For the text-containing cell, return its midpoint in (x, y) coordinate format. 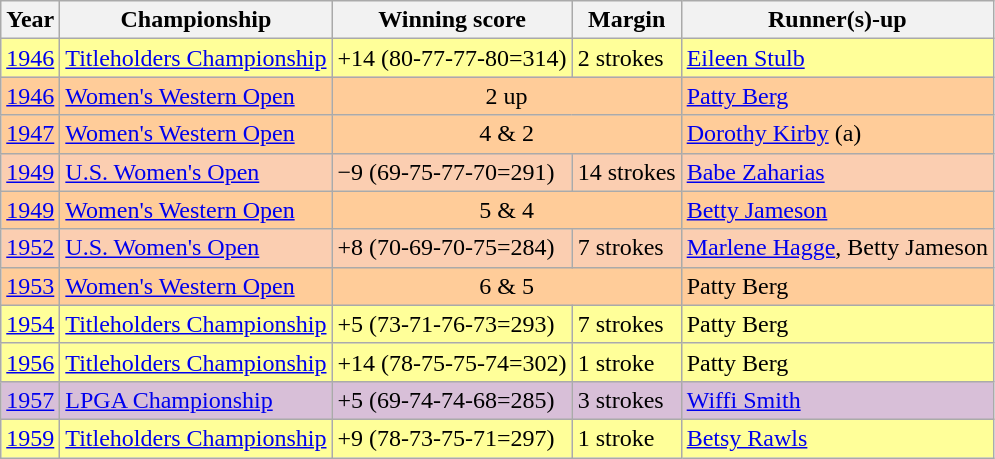
14 strokes (626, 172)
Wiffi Smith (837, 400)
1957 (30, 400)
Runner(s)-up (837, 20)
1956 (30, 362)
+14 (78-75-75-74=302) (452, 362)
+5 (73-71-76-73=293) (452, 324)
1952 (30, 248)
1947 (30, 134)
Marlene Hagge, Betty Jameson (837, 248)
3 strokes (626, 400)
Championship (196, 20)
5 & 4 (506, 210)
6 & 5 (506, 286)
1953 (30, 286)
2 up (506, 96)
1959 (30, 438)
−9 (69-75-77-70=291) (452, 172)
+5 (69-74-74-68=285) (452, 400)
2 strokes (626, 58)
Margin (626, 20)
+9 (78-73-75-71=297) (452, 438)
1954 (30, 324)
Babe Zaharias (837, 172)
Dorothy Kirby (a) (837, 134)
Eileen Stulb (837, 58)
+8 (70-69-70-75=284) (452, 248)
4 & 2 (506, 134)
Year (30, 20)
Betsy Rawls (837, 438)
Winning score (452, 20)
Betty Jameson (837, 210)
+14 (80-77-77-80=314) (452, 58)
LPGA Championship (196, 400)
